Identify which cell holds the provided text, then report its (x, y) central coordinate. 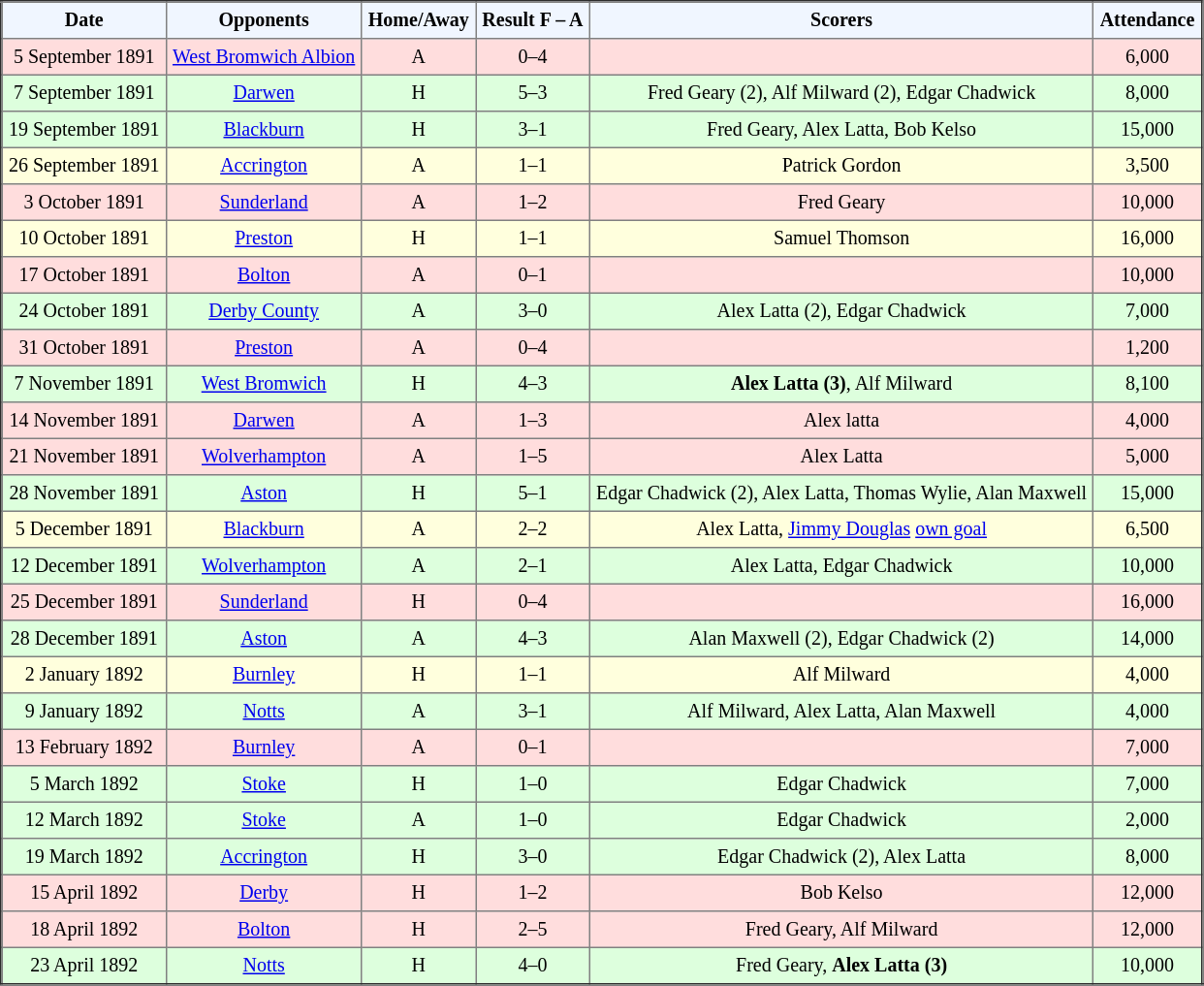
Opponents (264, 20)
Edgar Chadwick (2), Alex Latta, Thomas Wylie, Alan Maxwell (841, 493)
5–3 (533, 93)
5 March 1892 (84, 784)
Alex Latta (3), Alf Milward (841, 384)
Bob Kelso (841, 893)
Alex Latta, Edgar Chadwick (841, 566)
9 January 1892 (84, 712)
Edgar Chadwick (2), Alex Latta (841, 857)
12 December 1891 (84, 566)
5,000 (1148, 457)
Attendance (1148, 20)
Fred Geary (2), Alf Milward (2), Edgar Chadwick (841, 93)
Date (84, 20)
1,200 (1148, 348)
Fred Geary (841, 203)
West Bromwich Albion (264, 57)
Derby County (264, 311)
26 September 1891 (84, 166)
5 December 1891 (84, 529)
5–1 (533, 493)
8,100 (1148, 384)
19 September 1891 (84, 130)
West Bromwich (264, 384)
Samuel Thomson (841, 239)
31 October 1891 (84, 348)
Home/Away (419, 20)
2–1 (533, 566)
2–5 (533, 930)
Alex Latta (841, 457)
24 October 1891 (84, 311)
Alex Latta (2), Edgar Chadwick (841, 311)
2 January 1892 (84, 675)
Result F – A (533, 20)
Patrick Gordon (841, 166)
Alf Milward, Alex Latta, Alan Maxwell (841, 712)
Scorers (841, 20)
Alan Maxwell (2), Edgar Chadwick (2) (841, 639)
7 November 1891 (84, 384)
Alex Latta, Jimmy Douglas own goal (841, 529)
21 November 1891 (84, 457)
19 March 1892 (84, 857)
23 April 1892 (84, 966)
10 October 1891 (84, 239)
15 April 1892 (84, 893)
3 October 1891 (84, 203)
Fred Geary, Alex Latta, Bob Kelso (841, 130)
13 February 1892 (84, 747)
Alex latta (841, 421)
17 October 1891 (84, 275)
25 December 1891 (84, 602)
3,500 (1148, 166)
7 September 1891 (84, 93)
6,500 (1148, 529)
28 November 1891 (84, 493)
Alf Milward (841, 675)
12 March 1892 (84, 820)
28 December 1891 (84, 639)
Fred Geary, Alex Latta (3) (841, 966)
5 September 1891 (84, 57)
4–0 (533, 966)
14 November 1891 (84, 421)
Fred Geary, Alf Milward (841, 930)
1–5 (533, 457)
2,000 (1148, 820)
18 April 1892 (84, 930)
14,000 (1148, 639)
6,000 (1148, 57)
1–3 (533, 421)
Derby (264, 893)
2–2 (533, 529)
